Locate the cell with the specified text and output its (x, y) center coordinate. 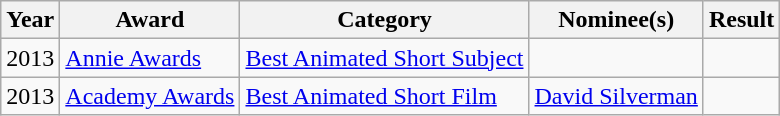
Academy Awards (150, 96)
Year (30, 20)
David Silverman (616, 96)
Result (741, 20)
Best Animated Short Film (384, 96)
Category (384, 20)
Best Animated Short Subject (384, 58)
Annie Awards (150, 58)
Nominee(s) (616, 20)
Award (150, 20)
